Search for the cell housing the specified text and yield its [x, y] center coordinate. 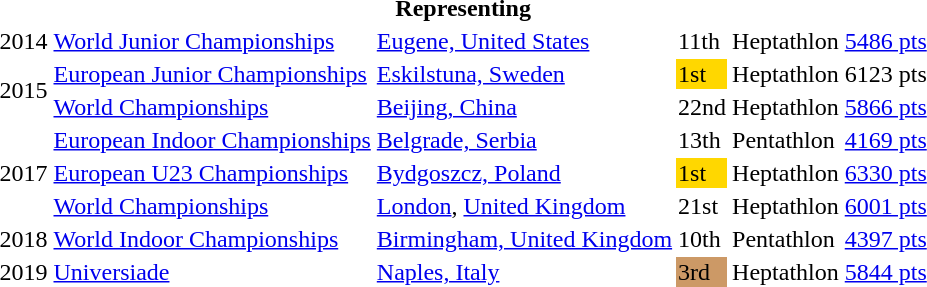
European U23 Championships [212, 173]
22nd [702, 107]
Bydgoszcz, Poland [524, 173]
21st [702, 206]
World Junior Championships [212, 41]
Naples, Italy [524, 272]
Eugene, United States [524, 41]
10th [702, 239]
Eskilstuna, Sweden [524, 74]
Belgrade, Serbia [524, 140]
Universiade [212, 272]
Birmingham, United Kingdom [524, 239]
World Indoor Championships [212, 239]
13th [702, 140]
European Junior Championships [212, 74]
London, United Kingdom [524, 206]
European Indoor Championships [212, 140]
3rd [702, 272]
Beijing, China [524, 107]
11th [702, 41]
